Determine the (X, Y) coordinate at the center of the cell enclosing the given text.  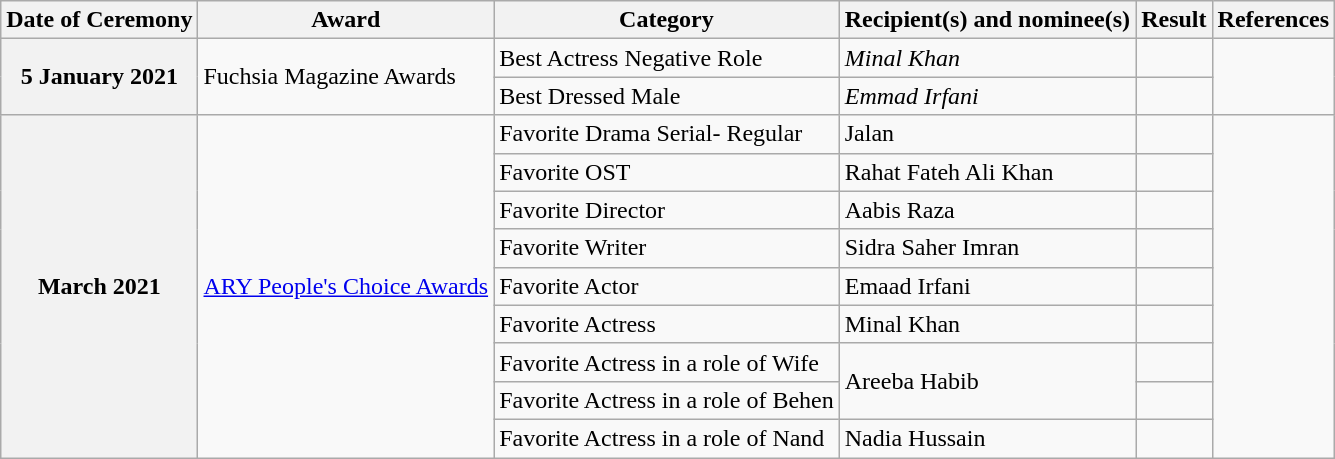
Favorite Actor (667, 286)
Aabis Raza (987, 210)
Favorite OST (667, 172)
5 January 2021 (100, 77)
References (1274, 20)
Best Dressed Male (667, 96)
Rahat Fateh Ali Khan (987, 172)
Nadia Hussain (987, 438)
Award (346, 20)
Emaad Irfani (987, 286)
Favorite Actress in a role of Nand (667, 438)
Favorite Director (667, 210)
Sidra Saher Imran (987, 248)
Favorite Writer (667, 248)
Best Actress Negative Role (667, 58)
Result (1174, 20)
Category (667, 20)
Jalan (987, 134)
Favorite Actress in a role of Behen (667, 400)
Favorite Drama Serial- Regular (667, 134)
ARY People's Choice Awards (346, 286)
Fuchsia Magazine Awards (346, 77)
Favorite Actress in a role of Wife (667, 362)
Emmad Irfani (987, 96)
March 2021 (100, 286)
Areeba Habib (987, 381)
Favorite Actress (667, 324)
Date of Ceremony (100, 20)
Recipient(s) and nominee(s) (987, 20)
